Extract the [X, Y] coordinate from the center of the cell holding the provided text.  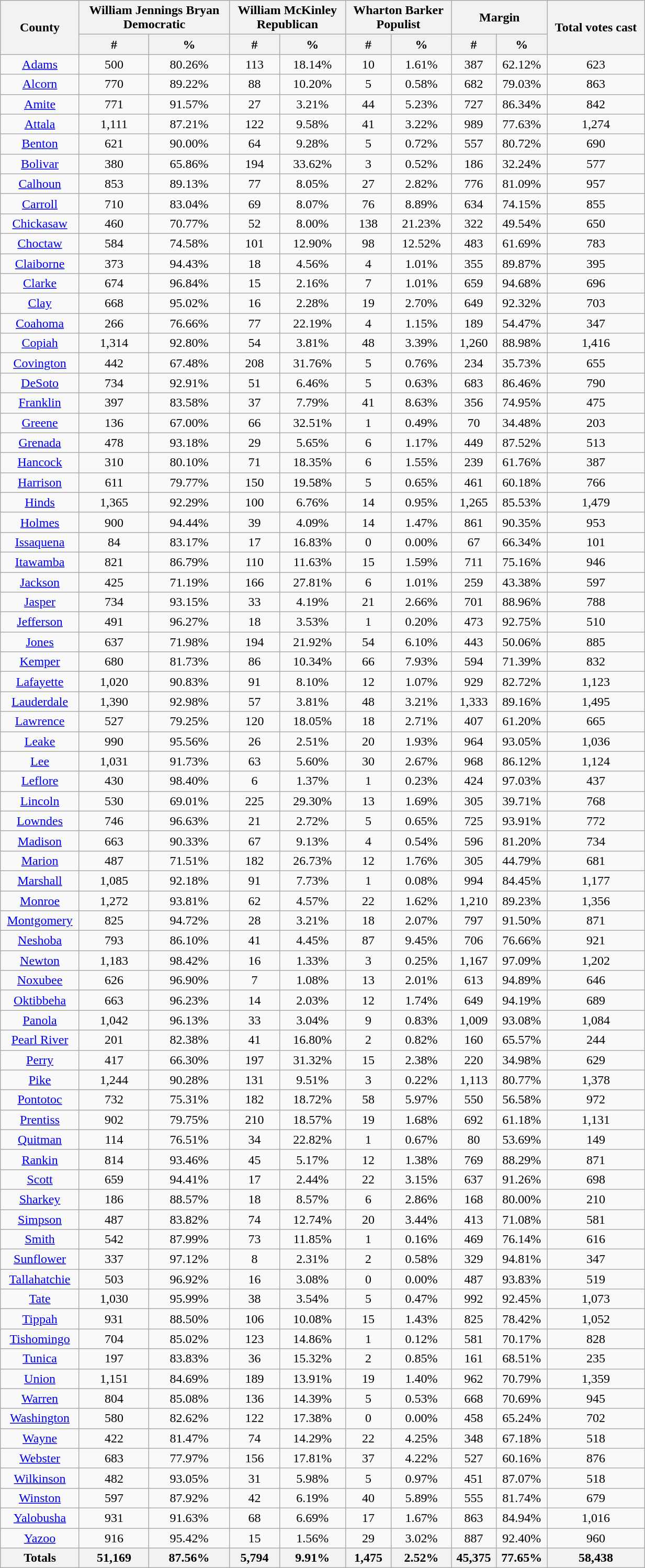
Holmes [40, 522]
3.02% [422, 1538]
0.12% [422, 1339]
430 [114, 781]
70.77% [189, 223]
769 [474, 1159]
Union [40, 1379]
1,314 [114, 343]
79.77% [189, 482]
3.44% [422, 1220]
1,495 [596, 702]
61.20% [522, 721]
29.30% [313, 801]
422 [114, 1438]
49.54% [522, 223]
51 [255, 383]
88.57% [189, 1199]
2.67% [422, 761]
203 [596, 423]
Tunica [40, 1359]
12.74% [313, 1220]
Rankin [40, 1159]
732 [114, 1100]
992 [474, 1299]
1,378 [596, 1080]
1,416 [596, 343]
584 [114, 243]
73 [255, 1239]
6.69% [313, 1518]
702 [596, 1418]
William McKinleyRepublican [288, 18]
Noxubee [40, 980]
828 [596, 1339]
85.53% [522, 502]
945 [596, 1398]
77.65% [522, 1558]
542 [114, 1239]
1,031 [114, 761]
2.51% [313, 741]
0.85% [422, 1359]
Lafayette [40, 682]
1,244 [114, 1080]
34.98% [522, 1060]
39 [255, 522]
337 [114, 1259]
32.51% [313, 423]
52 [255, 223]
97.09% [522, 961]
156 [255, 1458]
89.87% [522, 263]
70 [474, 423]
244 [596, 1040]
322 [474, 223]
62.12% [522, 64]
4.45% [313, 941]
990 [114, 741]
95.56% [189, 741]
902 [114, 1120]
5.89% [422, 1498]
1,210 [474, 900]
45 [255, 1159]
69.01% [189, 801]
86 [255, 662]
65.24% [522, 1418]
90.33% [189, 841]
81.47% [189, 1438]
87.99% [189, 1239]
150 [255, 482]
31.32% [313, 1060]
696 [596, 284]
51,169 [114, 1558]
5.23% [422, 104]
626 [114, 980]
1.56% [313, 1538]
26 [255, 741]
1,183 [114, 961]
Clarke [40, 284]
54.47% [522, 323]
443 [474, 642]
473 [474, 622]
2.71% [422, 721]
380 [114, 164]
County [40, 27]
887 [474, 1538]
10.08% [313, 1319]
44.79% [522, 861]
77.63% [522, 124]
35.73% [522, 363]
68 [255, 1518]
900 [114, 522]
Jackson [40, 582]
503 [114, 1279]
Benton [40, 144]
916 [114, 1538]
310 [114, 462]
2.44% [313, 1179]
Washington [40, 1418]
80.26% [189, 64]
9.51% [313, 1080]
96.27% [189, 622]
88 [255, 84]
77.97% [189, 1458]
3.39% [422, 343]
106 [255, 1319]
4.25% [422, 1438]
92.80% [189, 343]
79.75% [189, 1120]
698 [596, 1179]
92.75% [522, 622]
Marshall [40, 881]
Oktibbeha [40, 1000]
Alcorn [40, 84]
87.56% [189, 1558]
60.16% [522, 1458]
95.02% [189, 303]
120 [255, 721]
85.08% [189, 1398]
Covington [40, 363]
33.62% [313, 164]
0.97% [422, 1478]
14.39% [313, 1398]
94.81% [522, 1259]
0.25% [422, 961]
783 [596, 243]
1.17% [422, 443]
45,375 [474, 1558]
94.19% [522, 1000]
Bolivar [40, 164]
74.58% [189, 243]
93.18% [189, 443]
0.72% [422, 144]
766 [596, 482]
964 [474, 741]
90.00% [189, 144]
832 [596, 662]
0.53% [422, 1398]
681 [596, 861]
397 [114, 403]
13.91% [313, 1379]
Yalobusha [40, 1518]
3.22% [422, 124]
61.18% [522, 1120]
14.29% [313, 1438]
67.00% [189, 423]
31.76% [313, 363]
131 [255, 1080]
90.35% [522, 522]
577 [596, 164]
7.93% [422, 662]
12.52% [422, 243]
1.69% [422, 801]
Winston [40, 1498]
692 [474, 1120]
86.79% [189, 562]
Coahoma [40, 323]
2.86% [422, 1199]
92.29% [189, 502]
0.47% [422, 1299]
84.94% [522, 1518]
82.62% [189, 1418]
83.83% [189, 1359]
63 [255, 761]
770 [114, 84]
57 [255, 702]
1,123 [596, 682]
1,265 [474, 502]
0.82% [422, 1040]
706 [474, 941]
39.71% [522, 801]
596 [474, 841]
87 [368, 941]
71.08% [522, 1220]
Margin [499, 18]
0.23% [422, 781]
519 [596, 1279]
58 [368, 1100]
Pike [40, 1080]
2.16% [313, 284]
Monroe [40, 900]
5.98% [313, 1478]
18.14% [313, 64]
8.63% [422, 403]
0.95% [422, 502]
437 [596, 781]
7.73% [313, 881]
5.17% [313, 1159]
1.07% [422, 682]
1,274 [596, 124]
93.81% [189, 900]
44 [368, 104]
5.97% [422, 1100]
513 [596, 443]
Amite [40, 104]
611 [114, 482]
81.73% [189, 662]
555 [474, 1498]
12.90% [313, 243]
655 [596, 363]
1,167 [474, 961]
80.00% [522, 1199]
793 [114, 941]
92.45% [522, 1299]
43.38% [522, 582]
483 [474, 243]
138 [368, 223]
2.03% [313, 1000]
1.33% [313, 961]
449 [474, 443]
500 [114, 64]
76.51% [189, 1140]
82.72% [522, 682]
11.85% [313, 1239]
2.28% [313, 303]
71.19% [189, 582]
79.25% [189, 721]
Hancock [40, 462]
86.34% [522, 104]
68.51% [522, 1359]
885 [596, 642]
4.19% [313, 602]
6.19% [313, 1498]
8.89% [422, 204]
395 [596, 263]
30 [368, 761]
82.38% [189, 1040]
70.79% [522, 1379]
65.57% [522, 1040]
1.08% [313, 980]
Tishomingo [40, 1339]
26.73% [313, 861]
Copiah [40, 343]
1,131 [596, 1120]
921 [596, 941]
Leflore [40, 781]
93.83% [522, 1279]
70.69% [522, 1398]
842 [596, 104]
71.51% [189, 861]
710 [114, 204]
Grenada [40, 443]
16.80% [313, 1040]
929 [474, 682]
1.38% [422, 1159]
69 [255, 204]
855 [596, 204]
2.66% [422, 602]
Lowndes [40, 821]
95.99% [189, 1299]
Prentiss [40, 1120]
797 [474, 921]
1.93% [422, 741]
2.38% [422, 1060]
225 [255, 801]
92.98% [189, 702]
2.72% [313, 821]
1,020 [114, 682]
674 [114, 284]
5.65% [313, 443]
Total votes cast [596, 27]
80.72% [522, 144]
Totals [40, 1558]
Perry [40, 1060]
946 [596, 562]
960 [596, 1538]
97.03% [522, 781]
1.47% [422, 522]
Hinds [40, 502]
93.46% [189, 1159]
0.67% [422, 1140]
98.42% [189, 961]
373 [114, 263]
17.38% [313, 1418]
88.96% [522, 602]
3.08% [313, 1279]
85.02% [189, 1339]
40 [368, 1498]
621 [114, 144]
61.69% [522, 243]
0.52% [422, 164]
1,260 [474, 343]
81.20% [522, 841]
76 [368, 204]
Choctaw [40, 243]
1,124 [596, 761]
1,052 [596, 1319]
31 [255, 1478]
84.69% [189, 1379]
469 [474, 1239]
Wayne [40, 1438]
876 [596, 1458]
Leake [40, 741]
1.40% [422, 1379]
Marion [40, 861]
1.37% [313, 781]
1,030 [114, 1299]
475 [596, 403]
1,151 [114, 1379]
88.50% [189, 1319]
771 [114, 104]
93.08% [522, 1020]
355 [474, 263]
61.76% [522, 462]
161 [474, 1359]
21.92% [313, 642]
788 [596, 602]
1,073 [596, 1299]
451 [474, 1478]
1,009 [474, 1020]
Chickasaw [40, 223]
1,202 [596, 961]
74.95% [522, 403]
DeSoto [40, 383]
92.91% [189, 383]
613 [474, 980]
616 [596, 1239]
76.14% [522, 1239]
42 [255, 1498]
953 [596, 522]
Wilkinson [40, 1478]
425 [114, 582]
0.22% [422, 1080]
32.24% [522, 164]
2.82% [422, 184]
90.83% [189, 682]
62 [255, 900]
9.45% [422, 941]
9.91% [313, 1558]
88.98% [522, 343]
9.13% [313, 841]
67.18% [522, 1438]
1.15% [422, 323]
10.34% [313, 662]
22.19% [313, 323]
10.20% [313, 84]
88.29% [522, 1159]
56.58% [522, 1100]
66.30% [189, 1060]
96.90% [189, 980]
Jefferson [40, 622]
6.76% [313, 502]
356 [474, 403]
1.43% [422, 1319]
348 [474, 1438]
71.98% [189, 642]
5.60% [313, 761]
1,479 [596, 502]
2.01% [422, 980]
87.92% [189, 1498]
84 [114, 542]
1,356 [596, 900]
22.82% [313, 1140]
83.17% [189, 542]
1,111 [114, 124]
1,085 [114, 881]
8.57% [313, 1199]
Lawrence [40, 721]
50.06% [522, 642]
92.18% [189, 881]
0.54% [422, 841]
8.05% [313, 184]
89.22% [189, 84]
27.81% [313, 582]
1.55% [422, 462]
580 [114, 1418]
123 [255, 1339]
3.04% [313, 1020]
Lincoln [40, 801]
1,365 [114, 502]
Itawamba [40, 562]
Madison [40, 841]
6.46% [313, 383]
96.23% [189, 1000]
60.18% [522, 482]
4.09% [313, 522]
772 [596, 821]
1.67% [422, 1518]
8.10% [313, 682]
100 [255, 502]
10 [368, 64]
94.44% [189, 522]
646 [596, 980]
1.59% [422, 562]
71.39% [522, 662]
972 [596, 1100]
650 [596, 223]
7.79% [313, 403]
94.72% [189, 921]
1.62% [422, 900]
1,036 [596, 741]
482 [114, 1478]
34.48% [522, 423]
86.46% [522, 383]
94.41% [189, 1179]
Wharton BarkerPopulist [399, 18]
91.50% [522, 921]
113 [255, 64]
768 [596, 801]
Calhoun [40, 184]
89.13% [189, 184]
71 [255, 462]
91.57% [189, 104]
957 [596, 184]
87.52% [522, 443]
711 [474, 562]
461 [474, 482]
Panola [40, 1020]
Sharkey [40, 1199]
804 [114, 1398]
74.15% [522, 204]
9 [368, 1020]
Lauderdale [40, 702]
110 [255, 562]
814 [114, 1159]
75.31% [189, 1100]
4.56% [313, 263]
79.03% [522, 84]
114 [114, 1140]
8 [255, 1259]
21.23% [422, 223]
682 [474, 84]
83.82% [189, 1220]
424 [474, 781]
97.12% [189, 1259]
1,359 [596, 1379]
0.16% [422, 1239]
96.13% [189, 1020]
1,475 [368, 1558]
0.20% [422, 622]
0.83% [422, 1020]
458 [474, 1418]
87.07% [522, 1478]
1,272 [114, 900]
1,084 [596, 1020]
460 [114, 223]
Neshoba [40, 941]
Franklin [40, 403]
665 [596, 721]
Tallahatchie [40, 1279]
266 [114, 323]
962 [474, 1379]
634 [474, 204]
18.57% [313, 1120]
2.07% [422, 921]
Montgomery [40, 921]
530 [114, 801]
557 [474, 144]
1.68% [422, 1120]
Warren [40, 1398]
58,438 [596, 1558]
407 [474, 721]
86.12% [522, 761]
491 [114, 622]
96.92% [189, 1279]
690 [596, 144]
Carroll [40, 204]
81.74% [522, 1498]
66.34% [522, 542]
83.58% [189, 403]
853 [114, 184]
96.63% [189, 821]
2.31% [313, 1259]
90.28% [189, 1080]
727 [474, 104]
Adams [40, 64]
28 [255, 921]
36 [255, 1359]
821 [114, 562]
4.22% [422, 1458]
689 [596, 1000]
2.52% [422, 1558]
Clay [40, 303]
329 [474, 1259]
220 [474, 1060]
93.15% [189, 602]
78.42% [522, 1319]
Tate [40, 1299]
259 [474, 582]
0.63% [422, 383]
Tippah [40, 1319]
80.77% [522, 1080]
9.28% [313, 144]
75.16% [522, 562]
Kemper [40, 662]
Greene [40, 423]
84.45% [522, 881]
701 [474, 602]
1,113 [474, 1080]
80.10% [189, 462]
96.84% [189, 284]
65.86% [189, 164]
93.91% [522, 821]
34 [255, 1140]
William Jennings BryanDemocratic [154, 18]
Jones [40, 642]
Smith [40, 1239]
92.40% [522, 1538]
239 [474, 462]
1,016 [596, 1518]
4.57% [313, 900]
623 [596, 64]
1,177 [596, 881]
38 [255, 1299]
18.35% [313, 462]
989 [474, 124]
80 [474, 1140]
81.09% [522, 184]
629 [596, 1060]
Harrison [40, 482]
1.74% [422, 1000]
19.58% [313, 482]
Yazoo [40, 1538]
704 [114, 1339]
160 [474, 1040]
89.16% [522, 702]
Lee [40, 761]
0.08% [422, 881]
Pearl River [40, 1040]
18.05% [313, 721]
594 [474, 662]
168 [474, 1199]
510 [596, 622]
746 [114, 821]
8.00% [313, 223]
Simpson [40, 1220]
994 [474, 881]
Newton [40, 961]
968 [474, 761]
1.76% [422, 861]
1,042 [114, 1020]
201 [114, 1040]
16.83% [313, 542]
Claiborne [40, 263]
Webster [40, 1458]
91.73% [189, 761]
94.89% [522, 980]
17.81% [313, 1458]
18.72% [313, 1100]
208 [255, 363]
790 [596, 383]
70.17% [522, 1339]
8.07% [313, 204]
478 [114, 443]
0.49% [422, 423]
14.86% [313, 1339]
550 [474, 1100]
680 [114, 662]
89.23% [522, 900]
94.68% [522, 284]
53.69% [522, 1140]
Quitman [40, 1140]
0.76% [422, 363]
166 [255, 582]
67.48% [189, 363]
91.26% [522, 1179]
3.15% [422, 1179]
98 [368, 243]
417 [114, 1060]
15.32% [313, 1359]
94.43% [189, 263]
5,794 [255, 1558]
703 [596, 303]
83.04% [189, 204]
679 [596, 1498]
Jasper [40, 602]
95.42% [189, 1538]
98.40% [189, 781]
87.21% [189, 124]
Scott [40, 1179]
Pontotoc [40, 1100]
3.53% [313, 622]
413 [474, 1220]
1,390 [114, 702]
235 [596, 1359]
9.58% [313, 124]
6.10% [422, 642]
91.63% [189, 1518]
Issaquena [40, 542]
149 [596, 1140]
86.10% [189, 941]
3.54% [313, 1299]
234 [474, 363]
1,333 [474, 702]
861 [474, 522]
92.32% [522, 303]
725 [474, 821]
1.61% [422, 64]
2.70% [422, 303]
64 [255, 144]
11.63% [313, 562]
442 [114, 363]
Sunflower [40, 1259]
776 [474, 184]
Attala [40, 124]
